For the text-containing cell, return its midpoint in [X, Y] coordinate format. 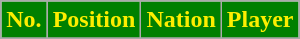
No. [24, 20]
Position [94, 20]
Nation [181, 20]
Player [260, 20]
